Locate the cell with the specified text and output its (X, Y) center coordinate. 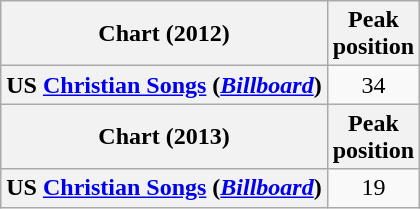
Chart (2013) (164, 136)
19 (373, 188)
Chart (2012) (164, 34)
34 (373, 85)
